Locate the cell with the specified text and output its (x, y) center coordinate. 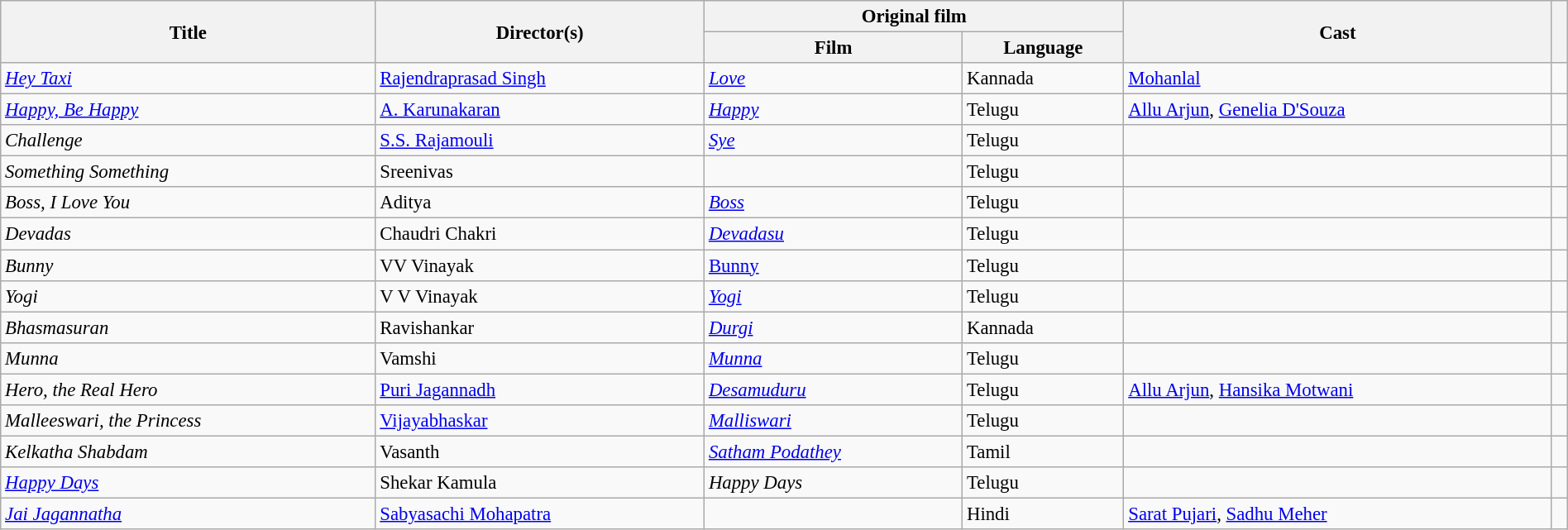
V V Vinayak (540, 296)
Allu Arjun, Hansika Motwani (1338, 389)
Film (834, 48)
Puri Jagannadh (540, 389)
Vijayabhaskar (540, 421)
Shekar Kamula (540, 483)
Hindi (1044, 513)
Title (189, 31)
Happy (834, 110)
Original film (915, 17)
Sabyasachi Mohapatra (540, 513)
Challenge (189, 141)
Hero, the Real Hero (189, 389)
Durgi (834, 327)
Boss (834, 203)
Cast (1338, 31)
Happy, Be Happy (189, 110)
Rajendraprasad Singh (540, 79)
Director(s) (540, 31)
Satham Podathey (834, 451)
Kelkatha Shabdam (189, 451)
Vasanth (540, 451)
Devadasu (834, 234)
Jai Jagannatha (189, 513)
Mohanlal (1338, 79)
VV Vinayak (540, 265)
Allu Arjun, Genelia D'Souza (1338, 110)
Ravishankar (540, 327)
Devadas (189, 234)
Vamshi (540, 358)
Hey Taxi (189, 79)
S.S. Rajamouli (540, 141)
Malleeswari, the Princess (189, 421)
Malliswari (834, 421)
Sarat Pujari, Sadhu Meher (1338, 513)
A. Karunakaran (540, 110)
Love (834, 79)
Chaudri Chakri (540, 234)
Language (1044, 48)
Boss, I Love You (189, 203)
Aditya (540, 203)
Bhasmasuran (189, 327)
Tamil (1044, 451)
Desamuduru (834, 389)
Sreenivas (540, 172)
Sye (834, 141)
Something Something (189, 172)
